For the text-containing cell, return its midpoint in (x, y) coordinate format. 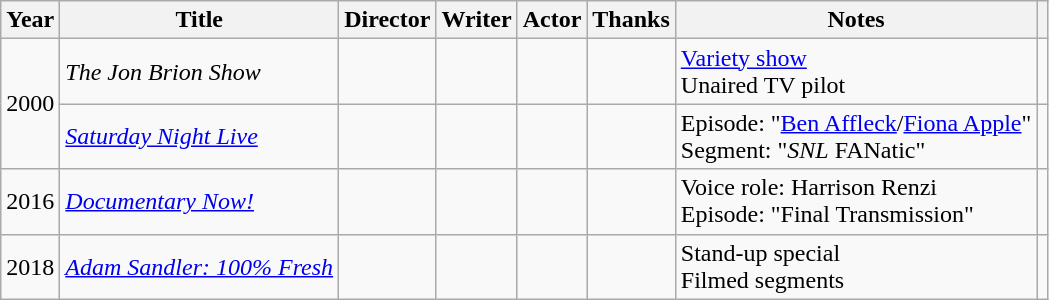
2000 (30, 104)
Documentary Now! (200, 202)
Thanks (631, 20)
Actor (552, 20)
Director (388, 20)
Adam Sandler: 100% Fresh (200, 266)
Saturday Night Live (200, 136)
Notes (856, 20)
Voice role: Harrison RenziEpisode: "Final Transmission" (856, 202)
Stand-up specialFilmed segments (856, 266)
Year (30, 20)
2016 (30, 202)
The Jon Brion Show (200, 72)
Episode: "Ben Affleck/Fiona Apple"Segment: "SNL FANatic" (856, 136)
Variety showUnaired TV pilot (856, 72)
Writer (476, 20)
2018 (30, 266)
Title (200, 20)
